Output the [x, y] coordinate of the center of the cell containing the given text.  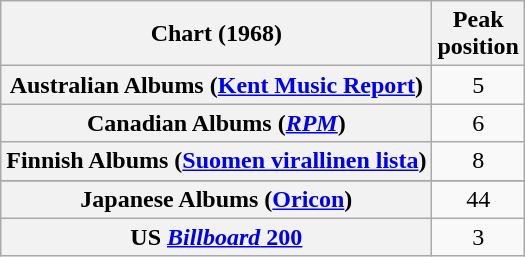
Canadian Albums (RPM) [216, 123]
Chart (1968) [216, 34]
5 [478, 85]
8 [478, 161]
3 [478, 237]
Finnish Albums (Suomen virallinen lista) [216, 161]
6 [478, 123]
Australian Albums (Kent Music Report) [216, 85]
US Billboard 200 [216, 237]
44 [478, 199]
Peak position [478, 34]
Japanese Albums (Oricon) [216, 199]
